Extract the (x, y) coordinate from the center of the cell holding the provided text.  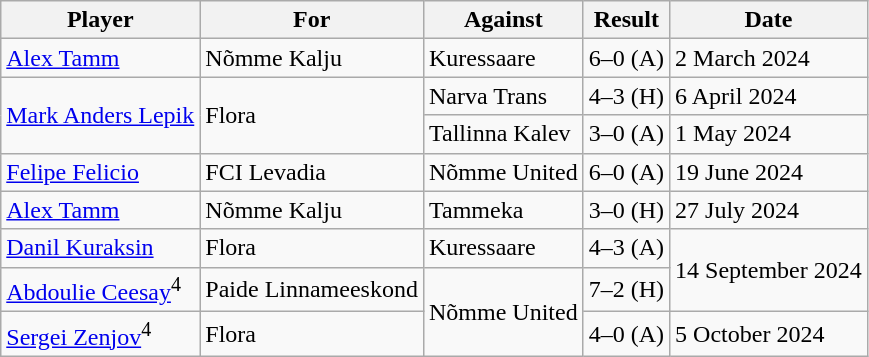
For (312, 20)
27 July 2024 (769, 210)
Mark Anders Lepik (100, 115)
14 September 2024 (769, 270)
Tallinna Kalev (503, 134)
1 May 2024 (769, 134)
Paide Linnameeskond (312, 290)
Player (100, 20)
Against (503, 20)
Result (626, 20)
5 October 2024 (769, 334)
3–0 (A) (626, 134)
Felipe Felicio (100, 172)
Sergei Zenjov4 (100, 334)
4–0 (A) (626, 334)
19 June 2024 (769, 172)
4–3 (H) (626, 96)
Abdoulie Ceesay4 (100, 290)
3–0 (H) (626, 210)
Tammeka (503, 210)
Danil Kuraksin (100, 248)
2 March 2024 (769, 58)
6 April 2024 (769, 96)
Date (769, 20)
Narva Trans (503, 96)
4–3 (A) (626, 248)
7–2 (H) (626, 290)
FCI Levadia (312, 172)
